Scan for the cell matching the given text and deliver its [X, Y] coordinate at center. 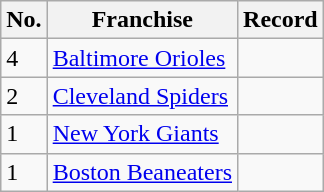
No. [24, 20]
Cleveland Spiders [142, 96]
Boston Beaneaters [142, 172]
4 [24, 58]
New York Giants [142, 134]
Franchise [142, 20]
Baltimore Orioles [142, 58]
2 [24, 96]
Record [281, 20]
